Locate the cell with the specified text and output its (X, Y) center coordinate. 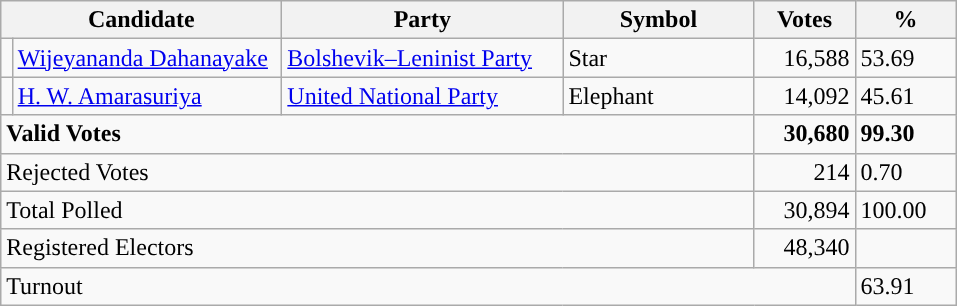
Party (422, 20)
Elephant (658, 96)
48,340 (804, 248)
% (906, 20)
30,680 (804, 134)
0.70 (906, 172)
Total Polled (378, 210)
Valid Votes (378, 134)
Symbol (658, 20)
45.61 (906, 96)
16,588 (804, 58)
United National Party (422, 96)
99.30 (906, 134)
30,894 (804, 210)
Candidate (142, 20)
63.91 (906, 286)
100.00 (906, 210)
14,092 (804, 96)
Wijeyananda Dahanayake (147, 58)
Bolshevik–Leninist Party (422, 58)
53.69 (906, 58)
Star (658, 58)
H. W. Amarasuriya (147, 96)
Turnout (428, 286)
214 (804, 172)
Votes (804, 20)
Rejected Votes (378, 172)
Registered Electors (378, 248)
